Search for the cell housing the specified text and yield its (X, Y) center coordinate. 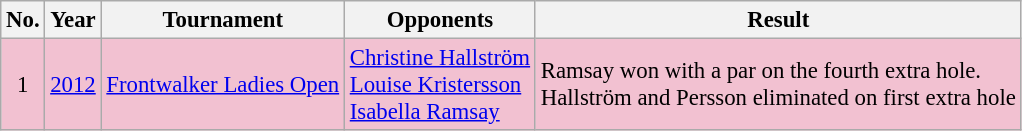
Year (73, 20)
1 (23, 85)
2012 (73, 85)
Christine Hallström Louise Kristersson Isabella Ramsay (440, 85)
Opponents (440, 20)
Frontwalker Ladies Open (222, 85)
Ramsay won with a par on the fourth extra hole.Hallström and Persson eliminated on first extra hole (778, 85)
Result (778, 20)
Tournament (222, 20)
No. (23, 20)
